Search for the cell housing the specified text and yield its (X, Y) center coordinate. 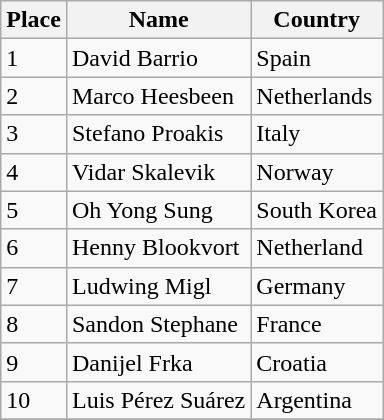
4 (34, 172)
Stefano Proakis (158, 134)
3 (34, 134)
France (317, 324)
Sandon Stephane (158, 324)
9 (34, 362)
Henny Blookvort (158, 248)
Name (158, 20)
South Korea (317, 210)
8 (34, 324)
10 (34, 400)
Danijel Frka (158, 362)
Vidar Skalevik (158, 172)
2 (34, 96)
Marco Heesbeen (158, 96)
David Barrio (158, 58)
Germany (317, 286)
5 (34, 210)
6 (34, 248)
1 (34, 58)
Place (34, 20)
Netherland (317, 248)
Luis Pérez Suárez (158, 400)
Oh Yong Sung (158, 210)
Argentina (317, 400)
7 (34, 286)
Country (317, 20)
Norway (317, 172)
Italy (317, 134)
Croatia (317, 362)
Spain (317, 58)
Netherlands (317, 96)
Ludwing Migl (158, 286)
